Scan for the cell matching the given text and deliver its (X, Y) coordinate at center. 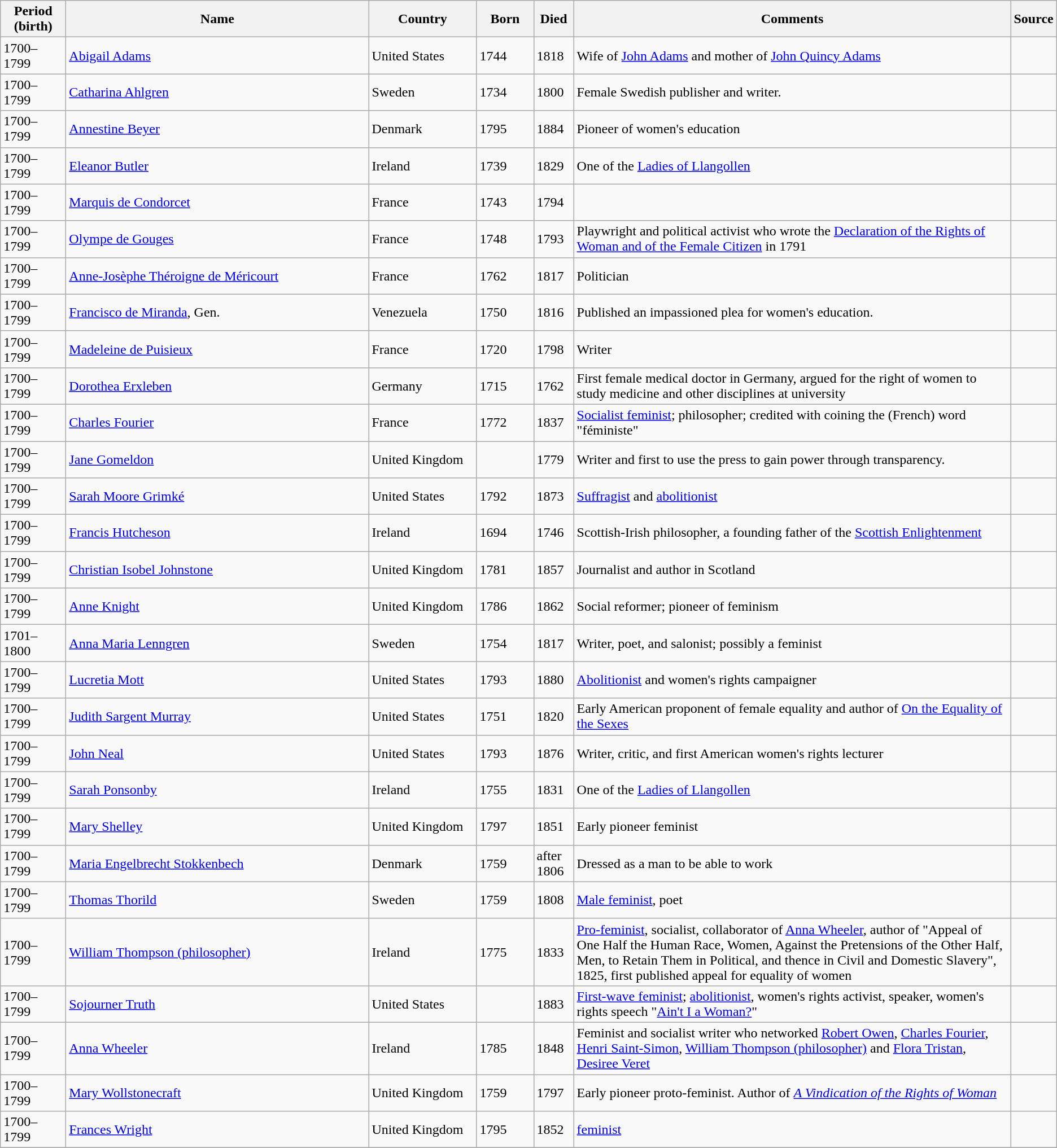
Early pioneer feminist (792, 826)
1694 (505, 533)
Sarah Moore Grimké (217, 497)
1833 (553, 952)
Lucretia Mott (217, 680)
Early American proponent of female equality and author of On the Equality of the Sexes (792, 717)
Female Swedish publisher and writer. (792, 93)
Mary Shelley (217, 826)
1800 (553, 93)
Sarah Ponsonby (217, 790)
1792 (505, 497)
1781 (505, 570)
Wife of John Adams and mother of John Quincy Adams (792, 55)
1852 (553, 1130)
Maria Engelbrecht Stokkenbech (217, 864)
Venezuela (422, 313)
1837 (553, 422)
Period (birth) (33, 19)
1857 (553, 570)
First female medical doctor in Germany, argued for the right of women to study medicine and other disciplines at university (792, 386)
Social reformer; pioneer of feminism (792, 606)
Francisco de Miranda, Gen. (217, 313)
1734 (505, 93)
Writer (792, 349)
Died (553, 19)
1785 (505, 1048)
Name (217, 19)
1831 (553, 790)
Journalist and author in Scotland (792, 570)
Catharina Ahlgren (217, 93)
Madeleine de Puisieux (217, 349)
Playwright and political activist who wrote the Declaration of the Rights of Woman and of the Female Citizen in 1791 (792, 239)
1818 (553, 55)
1744 (505, 55)
Anne Knight (217, 606)
1794 (553, 202)
First-wave feminist; abolitionist, women's rights activist, speaker, women's rights speech "Ain't I a Woman?" (792, 1004)
Abolitionist and women's rights campaigner (792, 680)
1808 (553, 900)
John Neal (217, 753)
1851 (553, 826)
Anna Wheeler (217, 1048)
1775 (505, 952)
1750 (505, 313)
1743 (505, 202)
1720 (505, 349)
Dorothea Erxleben (217, 386)
1876 (553, 753)
Eleanor Butler (217, 166)
1880 (553, 680)
1829 (553, 166)
1862 (553, 606)
feminist (792, 1130)
Source (1033, 19)
Sojourner Truth (217, 1004)
William Thompson (philosopher) (217, 952)
Writer, critic, and first American women's rights lecturer (792, 753)
Charles Fourier (217, 422)
Annestine Beyer (217, 129)
Pioneer of women's education (792, 129)
1772 (505, 422)
1746 (553, 533)
1883 (553, 1004)
Francis Hutcheson (217, 533)
Jane Gomeldon (217, 459)
Judith Sargent Murray (217, 717)
Mary Wollstonecraft (217, 1093)
1739 (505, 166)
Socialist feminist; philosopher; credited with coining the (French) word "féministe" (792, 422)
Male feminist, poet (792, 900)
1816 (553, 313)
after 1806 (553, 864)
Germany (422, 386)
1748 (505, 239)
Thomas Thorild (217, 900)
Early pioneer proto-feminist. Author of A Vindication of the Rights of Woman (792, 1093)
Politician (792, 275)
Country (422, 19)
1701–1800 (33, 643)
Frances Wright (217, 1130)
Dressed as a man to be able to work (792, 864)
Writer, poet, and salonist; possibly a feminist (792, 643)
Olympe de Gouges (217, 239)
Published an impassioned plea for women's education. (792, 313)
1873 (553, 497)
1820 (553, 717)
1779 (553, 459)
1755 (505, 790)
Born (505, 19)
Suffragist and abolitionist (792, 497)
Anna Maria Lenngren (217, 643)
Anne-Josèphe Théroigne de Méricourt (217, 275)
1884 (553, 129)
1751 (505, 717)
1786 (505, 606)
Comments (792, 19)
1848 (553, 1048)
Marquis de Condorcet (217, 202)
Writer and first to use the press to gain power through transparency. (792, 459)
1798 (553, 349)
Scottish-Irish philosopher, a founding father of the Scottish Enlightenment (792, 533)
1754 (505, 643)
1715 (505, 386)
Christian Isobel Johnstone (217, 570)
Abigail Adams (217, 55)
